Search for the cell housing the specified text and yield its [x, y] center coordinate. 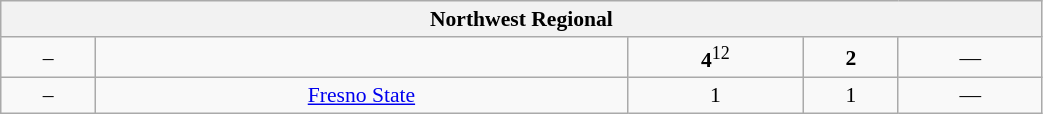
Northwest Regional [522, 19]
Fresno State [362, 96]
412 [715, 58]
2 [852, 58]
